Find where the given text appears and provide that cell's center as (x, y) coordinate. 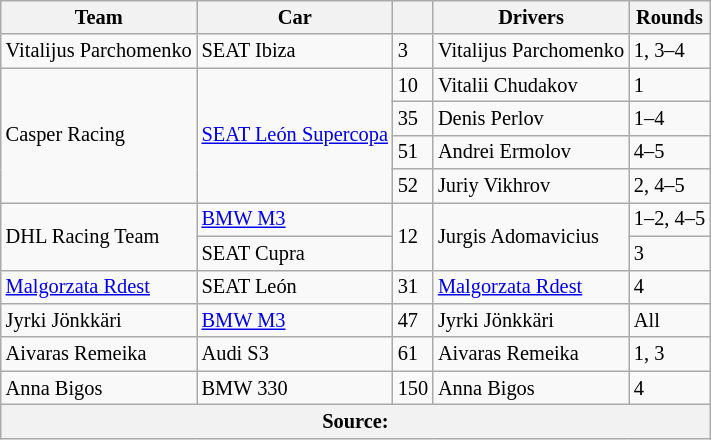
35 (413, 118)
All (670, 320)
31 (413, 287)
61 (413, 354)
1–2, 4–5 (670, 219)
12 (413, 236)
Denis Perlov (531, 118)
Jurgis Adomavicius (531, 236)
47 (413, 320)
Audi S3 (295, 354)
Team (99, 17)
SEAT León (295, 287)
2, 4–5 (670, 186)
150 (413, 388)
1, 3–4 (670, 51)
SEAT Cupra (295, 253)
Rounds (670, 17)
1 (670, 85)
Casper Racing (99, 136)
DHL Racing Team (99, 236)
10 (413, 85)
Car (295, 17)
1–4 (670, 118)
52 (413, 186)
4–5 (670, 152)
SEAT Ibiza (295, 51)
Juriy Vikhrov (531, 186)
Drivers (531, 17)
51 (413, 152)
1, 3 (670, 354)
Source: (356, 421)
Andrei Ermolov (531, 152)
BMW 330 (295, 388)
Vitalii Chudakov (531, 85)
SEAT León Supercopa (295, 136)
